Output the (X, Y) coordinate of the center of the cell containing the given text.  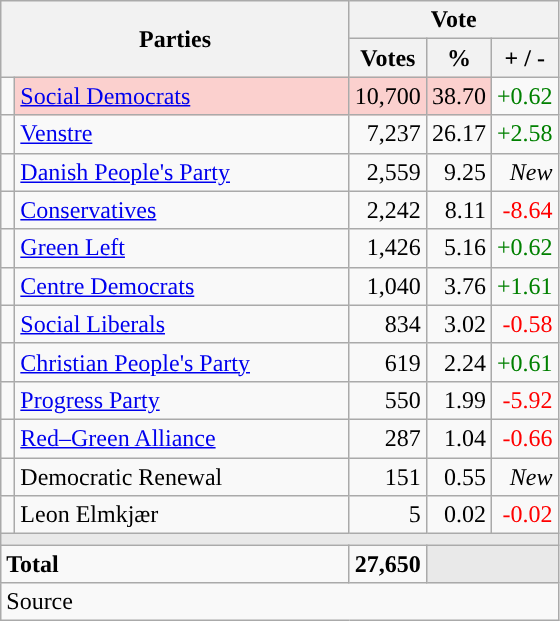
151 (388, 477)
% (458, 58)
Christian People's Party (182, 362)
8.11 (458, 210)
2.24 (458, 362)
Democratic Renewal (182, 477)
+1.61 (524, 286)
0.55 (458, 477)
Social Liberals (182, 324)
619 (388, 362)
+2.58 (524, 134)
1.04 (458, 438)
Leon Elmkjær (182, 515)
Votes (388, 58)
1,426 (388, 248)
Red–Green Alliance (182, 438)
Parties (176, 39)
287 (388, 438)
1.99 (458, 400)
Centre Democrats (182, 286)
Venstre (182, 134)
26.17 (458, 134)
-5.92 (524, 400)
Vote (454, 20)
3.76 (458, 286)
-0.58 (524, 324)
2,242 (388, 210)
Source (280, 602)
Danish People's Party (182, 172)
550 (388, 400)
5.16 (458, 248)
3.02 (458, 324)
0.02 (458, 515)
834 (388, 324)
-8.64 (524, 210)
9.25 (458, 172)
+0.61 (524, 362)
7,237 (388, 134)
Green Left (182, 248)
-0.66 (524, 438)
27,650 (388, 564)
+ / - (524, 58)
Progress Party (182, 400)
Conservatives (182, 210)
Total (176, 564)
Social Democrats (182, 96)
5 (388, 515)
10,700 (388, 96)
1,040 (388, 286)
-0.02 (524, 515)
2,559 (388, 172)
38.70 (458, 96)
